Detect which cell encompasses the target text, then output its (X, Y) center coordinate. 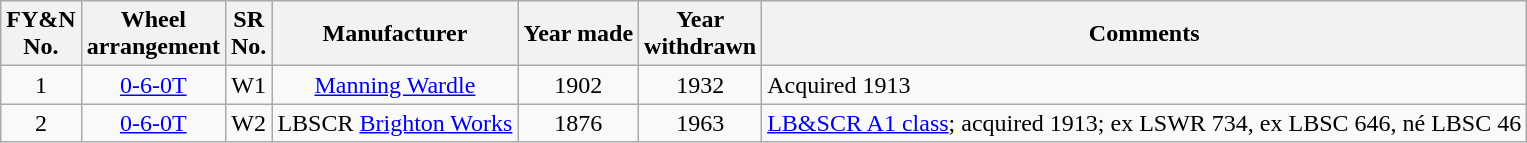
LB&SCR A1 class; acquired 1913; ex LSWR 734, ex LBSC 646, né LBSC 46 (1144, 123)
1 (41, 85)
Wheelarrangement (153, 34)
SRNo. (248, 34)
W2 (248, 123)
FY&NNo. (41, 34)
Manning Wardle (395, 85)
W1 (248, 85)
Comments (1144, 34)
Yearwithdrawn (700, 34)
1932 (700, 85)
Year made (578, 34)
LBSCR Brighton Works (395, 123)
1902 (578, 85)
Acquired 1913 (1144, 85)
2 (41, 123)
Manufacturer (395, 34)
1876 (578, 123)
1963 (700, 123)
